For the text-containing cell, return its midpoint in [x, y] coordinate format. 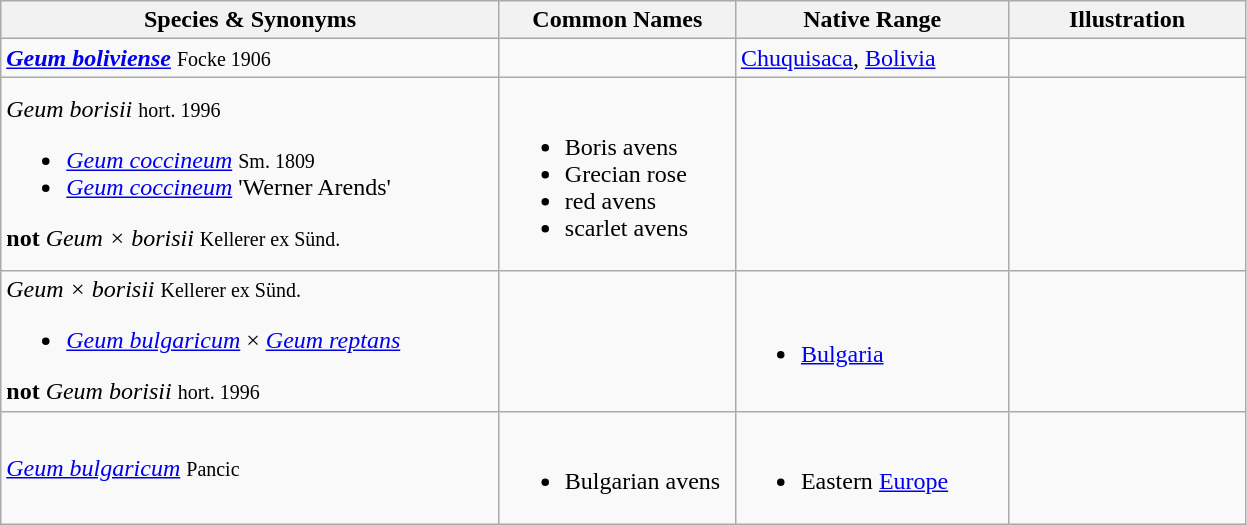
Bulgarian avens [617, 468]
Geum × borisii Kellerer ex Sünd.Geum bulgaricum × Geum reptansnot Geum borisii hort. 1996 [250, 341]
Common Names [617, 20]
Species & Synonyms [250, 20]
Geum bulgaricum Pancic [250, 468]
Bulgaria [872, 341]
Chuquisaca, Bolivia [872, 58]
Geum borisii hort. 1996Geum coccineum Sm. 1809Geum coccineum 'Werner Arends'not Geum × borisii Kellerer ex Sünd. [250, 174]
Boris avensGrecian rosered avensscarlet avens [617, 174]
Eastern Europe [872, 468]
Native Range [872, 20]
Geum boliviense Focke 1906 [250, 58]
Illustration [1127, 20]
